For the text-containing cell, return its midpoint in (x, y) coordinate format. 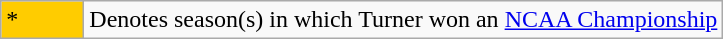
Denotes season(s) in which Turner won an NCAA Championship (404, 20)
* (42, 20)
